Scan for the cell matching the given text and deliver its (X, Y) coordinate at center. 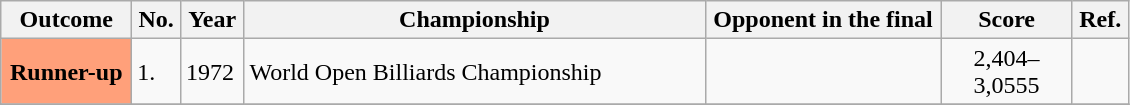
Outcome (66, 20)
Score (1006, 20)
No. (156, 20)
1972 (212, 72)
Championship (474, 20)
Ref. (1100, 20)
2,404–3,0555 (1006, 72)
World Open Billiards Championship (474, 72)
Year (212, 20)
1. (156, 72)
Opponent in the final (823, 20)
Runner-up (66, 72)
